Scan for the cell matching the given text and deliver its (x, y) coordinate at center. 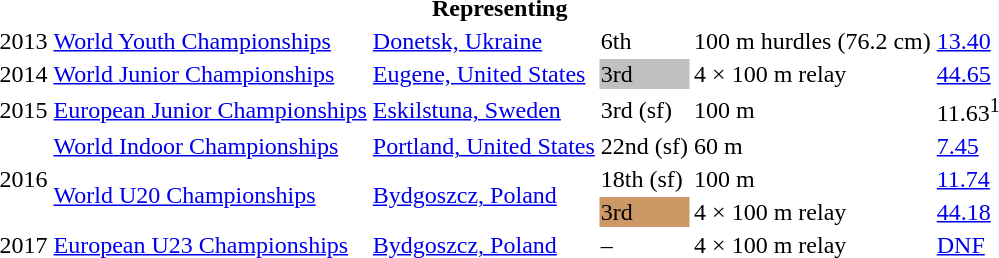
3rd (sf) (644, 110)
6th (644, 41)
Bydgoszcz, Poland (484, 196)
World Indoor Championships (210, 146)
22nd (sf) (644, 146)
European Junior Championships (210, 110)
World Youth Championships (210, 41)
Eskilstuna, Sweden (484, 110)
Portland, United States (484, 146)
World U20 Championships (210, 196)
Eugene, United States (484, 74)
18th (sf) (644, 179)
World Junior Championships (210, 74)
Donetsk, Ukraine (484, 41)
60 m (813, 146)
100 m hurdles (76.2 cm) (813, 41)
